Return (X, Y) of the center of cell containing provided text 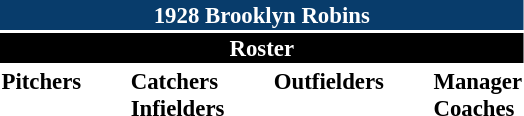
Roster (262, 48)
1928 Brooklyn Robins (262, 15)
